Provide the (x, y) coordinate of the cell's center where the given text is located.  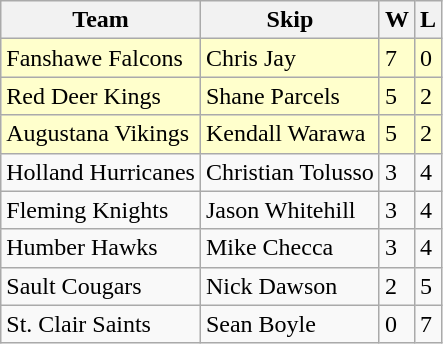
Team (101, 20)
Skip (290, 20)
Fanshawe Falcons (101, 58)
Jason Whitehill (290, 210)
Mike Checca (290, 248)
Holland Hurricanes (101, 172)
Kendall Warawa (290, 134)
Red Deer Kings (101, 96)
Nick Dawson (290, 286)
Sault Cougars (101, 286)
Fleming Knights (101, 210)
Chris Jay (290, 58)
Augustana Vikings (101, 134)
Shane Parcels (290, 96)
W (396, 20)
Humber Hawks (101, 248)
L (428, 20)
Christian Tolusso (290, 172)
Sean Boyle (290, 324)
St. Clair Saints (101, 324)
